Capture the cell that displays the provided text and extract its [x, y] central coordinate. 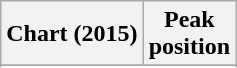
Chart (2015) [72, 34]
Peak position [189, 34]
